Return the (x, y) coordinate for the center point of the cell that contains the specified text.  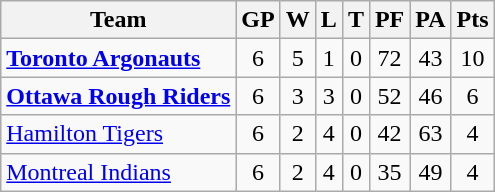
PA (430, 20)
52 (389, 96)
5 (298, 58)
T (356, 20)
49 (430, 172)
Toronto Argonauts (118, 58)
1 (328, 58)
Ottawa Rough Riders (118, 96)
10 (472, 58)
63 (430, 134)
W (298, 20)
Team (118, 20)
43 (430, 58)
42 (389, 134)
Montreal Indians (118, 172)
46 (430, 96)
35 (389, 172)
72 (389, 58)
GP (258, 20)
PF (389, 20)
L (328, 20)
Hamilton Tigers (118, 134)
Pts (472, 20)
